Locate the cell with the specified text and output its (X, Y) center coordinate. 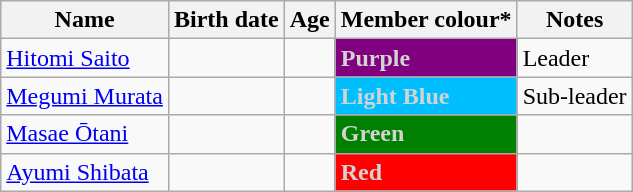
Light Blue (426, 96)
Hitomi Saito (85, 58)
Member colour* (426, 20)
Red (426, 172)
Leader (574, 58)
Masae Ōtani (85, 134)
Notes (574, 20)
Ayumi Shibata (85, 172)
Purple (426, 58)
Megumi Murata (85, 96)
Age (310, 20)
Birth date (226, 20)
Name (85, 20)
Sub-leader (574, 96)
Green (426, 134)
